Return the (x, y) coordinate for the center point of the cell that contains the specified text.  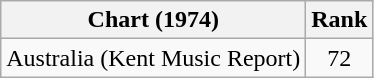
Rank (340, 20)
Chart (1974) (154, 20)
Australia (Kent Music Report) (154, 58)
72 (340, 58)
